Detect which cell encompasses the target text, then output its [x, y] center coordinate. 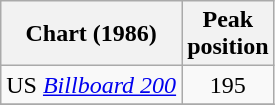
Peakposition [228, 34]
US Billboard 200 [92, 85]
195 [228, 85]
Chart (1986) [92, 34]
